Return [X, Y] of the center of cell containing provided text 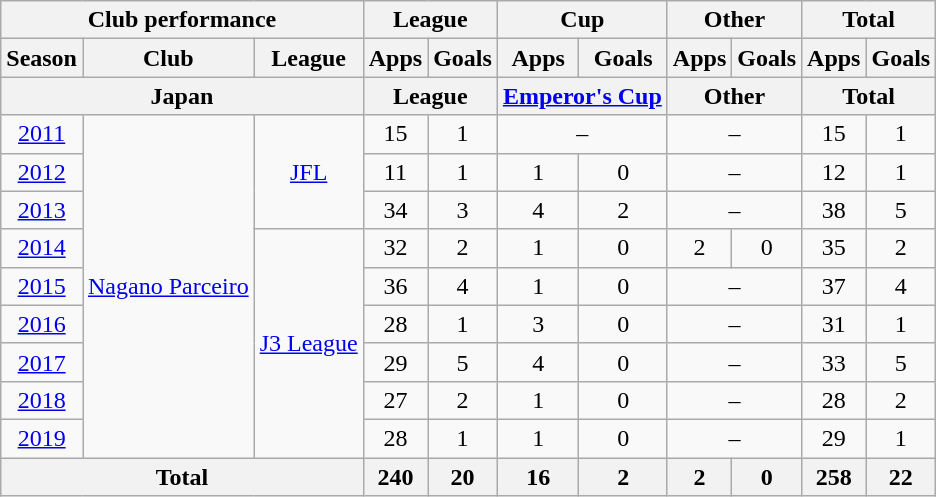
32 [395, 248]
240 [395, 477]
2015 [42, 286]
2012 [42, 172]
22 [901, 477]
Club performance [182, 20]
Japan [182, 96]
16 [538, 477]
33 [834, 362]
31 [834, 324]
27 [395, 400]
Nagano Parceiro [168, 286]
2017 [42, 362]
258 [834, 477]
Emperor's Cup [582, 96]
2018 [42, 400]
2019 [42, 438]
38 [834, 210]
Season [42, 58]
35 [834, 248]
2016 [42, 324]
11 [395, 172]
34 [395, 210]
20 [463, 477]
J3 League [308, 343]
2011 [42, 134]
12 [834, 172]
36 [395, 286]
Club [168, 58]
2014 [42, 248]
Cup [582, 20]
2013 [42, 210]
37 [834, 286]
JFL [308, 172]
